Scan for the cell matching the given text and deliver its [X, Y] coordinate at center. 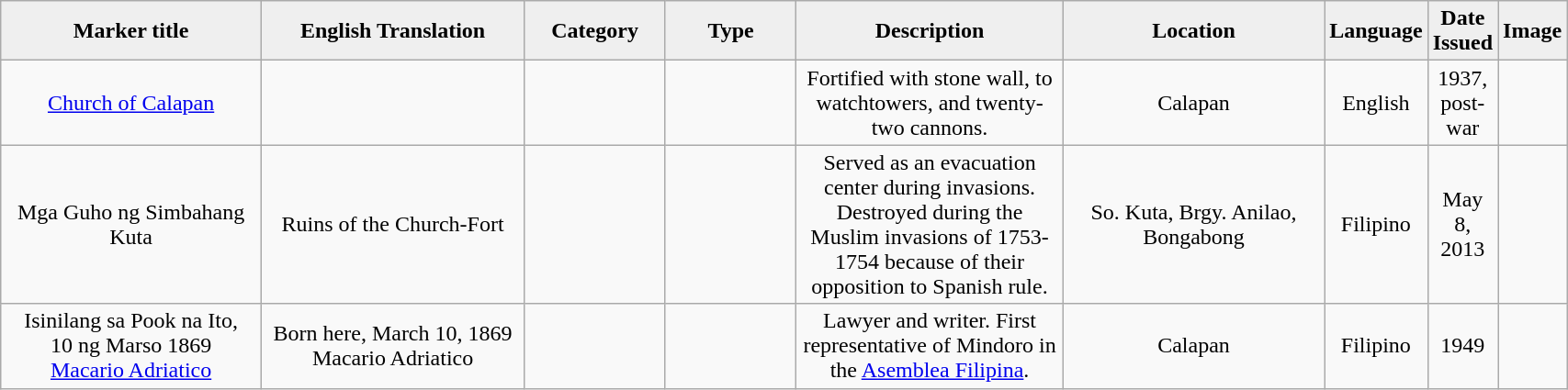
Image [1532, 31]
Served as an evacuation center during invasions. Destroyed during the Muslim invasions of 1753-1754 because of their opposition to Spanish rule. [930, 224]
Marker title [131, 31]
Date Issued [1462, 31]
Church of Calapan [131, 103]
Isinilang sa Pook na Ito, 10 ng Marso 1869 Macario Adriatico [131, 346]
1937, post-war [1462, 103]
Description [930, 31]
Lawyer and writer. First representative of Mindoro in the Asemblea Filipina. [930, 346]
Type [730, 31]
May 8, 2013 [1462, 224]
Fortified with stone wall, to watchtowers, and twenty-two cannons. [930, 103]
Ruins of the Church-Fort [392, 224]
Location [1193, 31]
Born here, March 10, 1869 Macario Adriatico [392, 346]
English [1376, 103]
Mga Guho ng Simbahang Kuta [131, 224]
1949 [1462, 346]
So. Kuta, Brgy. Anilao, Bongabong [1193, 224]
Category [595, 31]
Language [1376, 31]
English Translation [392, 31]
